Provide the (X, Y) coordinate of the cell's center where the given text is located.  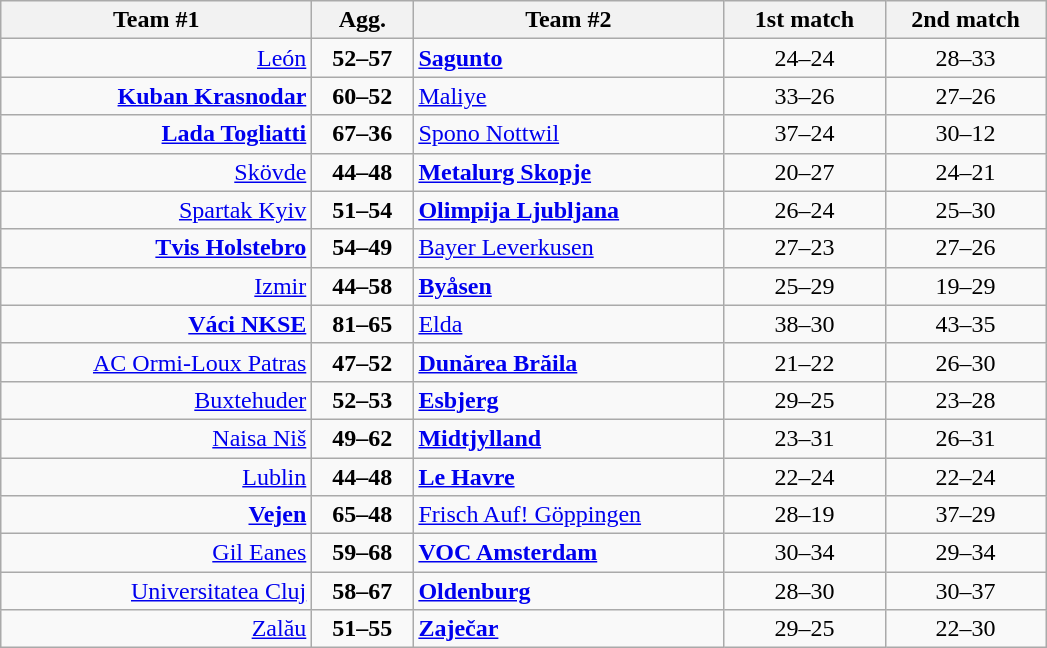
Le Havre (568, 477)
28–19 (804, 515)
52–57 (362, 58)
25–29 (804, 286)
Zalău (156, 629)
Kuban Krasnodar (156, 96)
54–49 (362, 248)
24–24 (804, 58)
Tvis Holstebro (156, 248)
Frisch Auf! Göppingen (568, 515)
51–54 (362, 210)
1st match (804, 20)
28–30 (804, 591)
65–48 (362, 515)
Lada Togliatti (156, 134)
Bayer Leverkusen (568, 248)
47–52 (362, 362)
Esbjerg (568, 400)
Team #1 (156, 20)
Spartak Kyiv (156, 210)
Midtjylland (568, 438)
60–52 (362, 96)
23–28 (966, 400)
25–30 (966, 210)
58–67 (362, 591)
37–24 (804, 134)
49–62 (362, 438)
37–29 (966, 515)
AC Ormi-Loux Patras (156, 362)
2nd match (966, 20)
19–29 (966, 286)
29–34 (966, 553)
26–30 (966, 362)
Buxtehuder (156, 400)
Lublin (156, 477)
Skövde (156, 172)
Spono Nottwil (568, 134)
30–12 (966, 134)
Dunărea Brăila (568, 362)
Váci NKSE (156, 324)
43–35 (966, 324)
33–26 (804, 96)
León (156, 58)
Izmir (156, 286)
38–30 (804, 324)
22–30 (966, 629)
81–65 (362, 324)
Gil Eanes (156, 553)
23–31 (804, 438)
28–33 (966, 58)
VOC Amsterdam (568, 553)
24–21 (966, 172)
26–24 (804, 210)
67–36 (362, 134)
59–68 (362, 553)
27–23 (804, 248)
Team #2 (568, 20)
Byåsen (568, 286)
Metalurg Skopje (568, 172)
51–55 (362, 629)
30–37 (966, 591)
Zaječar (568, 629)
Vejen (156, 515)
Maliye (568, 96)
26–31 (966, 438)
30–34 (804, 553)
52–53 (362, 400)
21–22 (804, 362)
Olimpija Ljubljana (568, 210)
Elda (568, 324)
Sagunto (568, 58)
Naisa Niš (156, 438)
20–27 (804, 172)
Agg. (362, 20)
44–58 (362, 286)
Oldenburg (568, 591)
Universitatea Cluj (156, 591)
